Identify which cell holds the provided text, then report its [X, Y] central coordinate. 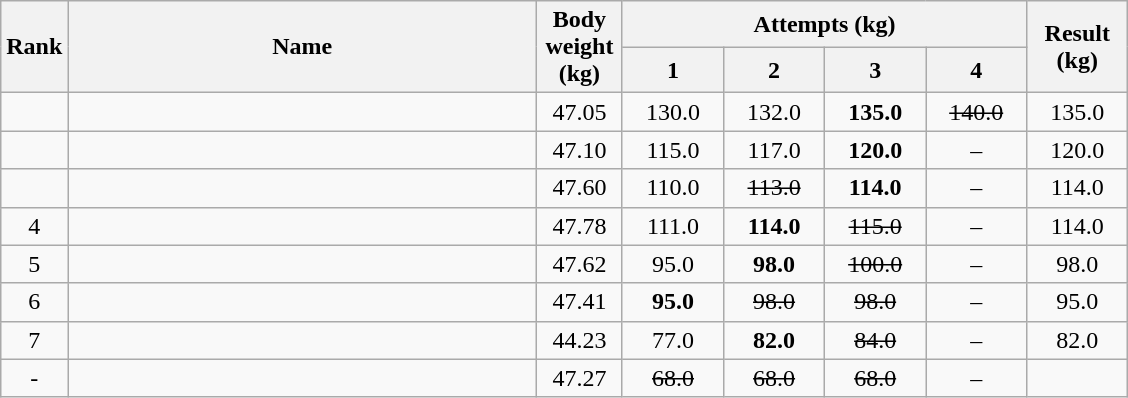
Body weight (kg) [579, 47]
47.05 [579, 112]
111.0 [672, 226]
Name [302, 47]
7 [34, 340]
132.0 [774, 112]
Result (kg) [1078, 47]
140.0 [976, 112]
47.62 [579, 264]
47.41 [579, 302]
- [34, 378]
47.27 [579, 378]
110.0 [672, 188]
1 [672, 70]
77.0 [672, 340]
Attempts (kg) [824, 24]
117.0 [774, 150]
84.0 [876, 340]
100.0 [876, 264]
3 [876, 70]
2 [774, 70]
5 [34, 264]
130.0 [672, 112]
Rank [34, 47]
47.78 [579, 226]
47.10 [579, 150]
47.60 [579, 188]
44.23 [579, 340]
6 [34, 302]
113.0 [774, 188]
